For the text-containing cell, return its midpoint in (x, y) coordinate format. 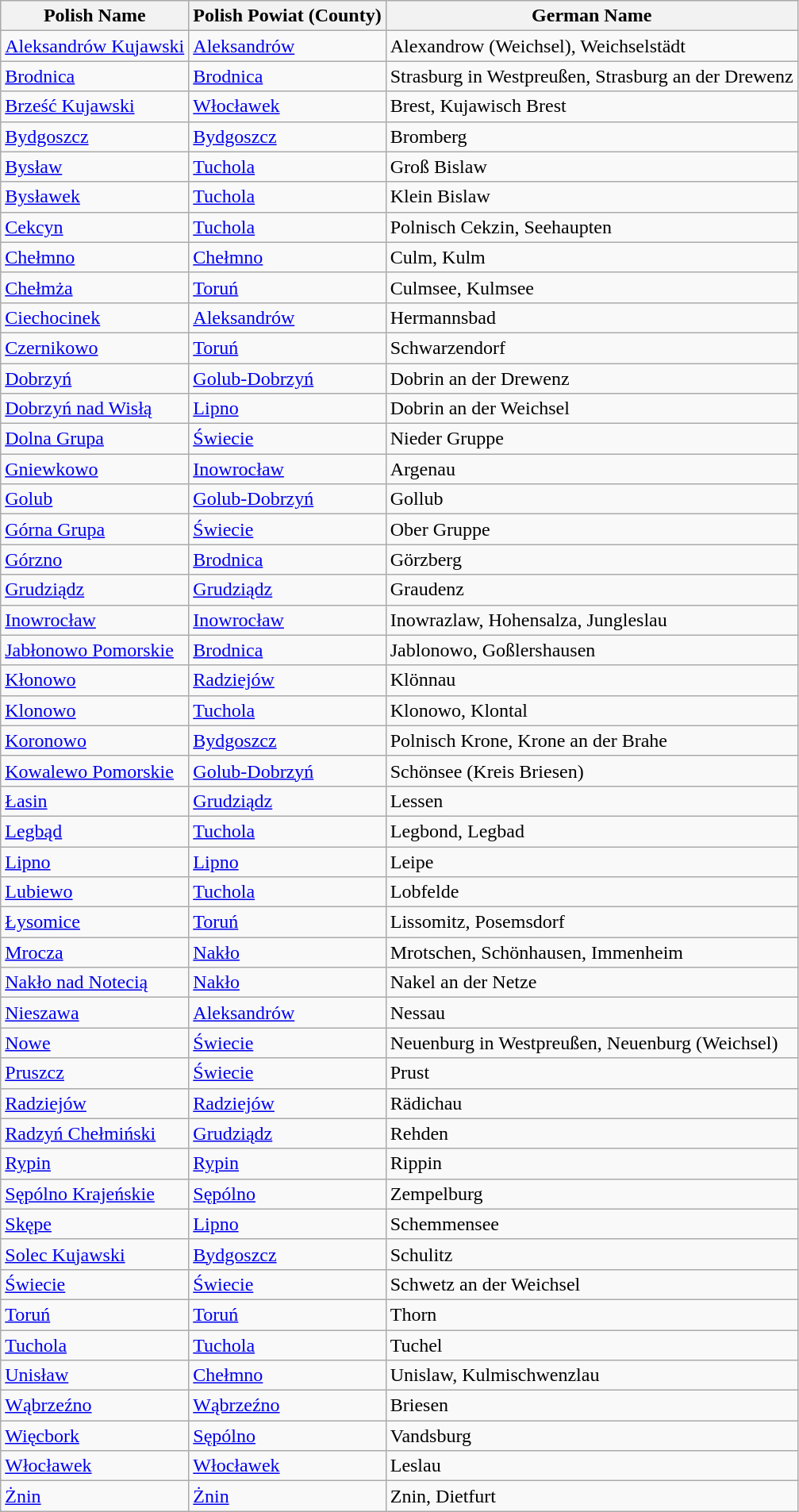
Legbond, Legbad (592, 831)
Leslau (592, 1466)
Jablonowo, Goßlershausen (592, 650)
Koronowo (95, 741)
Polish Name (95, 16)
Culm, Kulm (592, 257)
Briesen (592, 1406)
Radzyń Chełmiński (95, 1133)
Łasin (95, 801)
Jabłonowo Pomorskie (95, 650)
Górna Grupa (95, 529)
Chełmża (95, 287)
Dobrzyń nad Wisłą (95, 409)
Tuchel (592, 1345)
Thorn (592, 1314)
Culmsee, Kulmsee (592, 287)
Ciechocinek (95, 317)
Klonowo, Klontal (592, 710)
Łysomice (95, 922)
Polish Powiat (County) (287, 16)
Vandsburg (592, 1436)
Klein Bislaw (592, 197)
Nieszawa (95, 1013)
Bromberg (592, 137)
Cekcyn (95, 227)
Nessau (592, 1013)
Nieder Gruppe (592, 439)
Unislaw, Kulmischwenzlau (592, 1375)
Unisław (95, 1375)
Brześć Kujawski (95, 106)
Groß Bislaw (592, 167)
Leipe (592, 861)
Lessen (592, 801)
Dobrzyń (95, 379)
Polnisch Cekzin, Seehaupten (592, 227)
Schwarzendorf (592, 348)
Nakel an der Netze (592, 983)
Strasburg in Westpreußen, Strasburg an der Drewenz (592, 76)
Mrotschen, Schönhausen, Immenheim (592, 952)
Klönnau (592, 680)
Czernikowo (95, 348)
Dobrin an der Weichsel (592, 409)
Górzno (95, 560)
Skępe (95, 1224)
Schwetz an der Weichsel (592, 1284)
Schulitz (592, 1254)
Gollub (592, 499)
Lobfelde (592, 892)
Sępólno Krajeńskie (95, 1194)
Golub (95, 499)
Alexandrow (Weichsel), Weichselstädt (592, 46)
Kłonowo (95, 680)
Bysław (95, 167)
Inowrazlaw, Hohensalza, Jungleslau (592, 620)
Ober Gruppe (592, 529)
Kowalewo Pomorskie (95, 771)
Zempelburg (592, 1194)
Lubiewo (95, 892)
Hermannsbad (592, 317)
German Name (592, 16)
Prust (592, 1073)
Schemmensee (592, 1224)
Rädichau (592, 1103)
Dolna Grupa (95, 439)
Pruszcz (95, 1073)
Polnisch Krone, Krone an der Brahe (592, 741)
Lissomitz, Posemsdorf (592, 922)
Görzberg (592, 560)
Nowe (95, 1043)
Nakło nad Notecią (95, 983)
Gniewkowo (95, 469)
Graudenz (592, 590)
Argenau (592, 469)
Rehden (592, 1133)
Neuenburg in Westpreußen, Neuenburg (Weichsel) (592, 1043)
Rippin (592, 1164)
Bysławek (95, 197)
Legbąd (95, 831)
Brest, Kujawisch Brest (592, 106)
Więcbork (95, 1436)
Mrocza (95, 952)
Aleksandrów Kujawski (95, 46)
Schönsee (Kreis Briesen) (592, 771)
Znin, Dietfurt (592, 1496)
Solec Kujawski (95, 1254)
Dobrin an der Drewenz (592, 379)
Klonowo (95, 710)
